Identify which cell holds the provided text, then report its (X, Y) central coordinate. 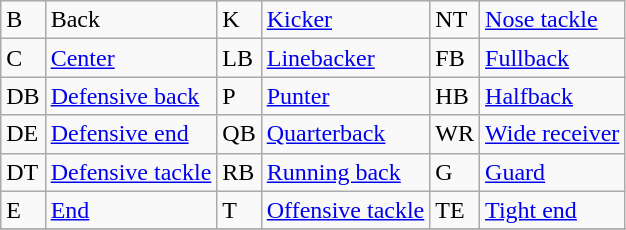
G (455, 172)
HB (455, 96)
Punter (346, 96)
RB (239, 172)
DE (23, 134)
Kicker (346, 20)
Defensive back (131, 96)
Guard (552, 172)
NT (455, 20)
Quarterback (346, 134)
Defensive end (131, 134)
Running back (346, 172)
Center (131, 58)
Defensive tackle (131, 172)
Back (131, 20)
E (23, 210)
Fullback (552, 58)
B (23, 20)
DB (23, 96)
FB (455, 58)
TE (455, 210)
WR (455, 134)
Offensive tackle (346, 210)
Wide receiver (552, 134)
Halfback (552, 96)
C (23, 58)
End (131, 210)
QB (239, 134)
P (239, 96)
K (239, 20)
LB (239, 58)
T (239, 210)
Nose tackle (552, 20)
Tight end (552, 210)
DT (23, 172)
Linebacker (346, 58)
